From the cell containing the given text, extract its center point as [X, Y] coordinate. 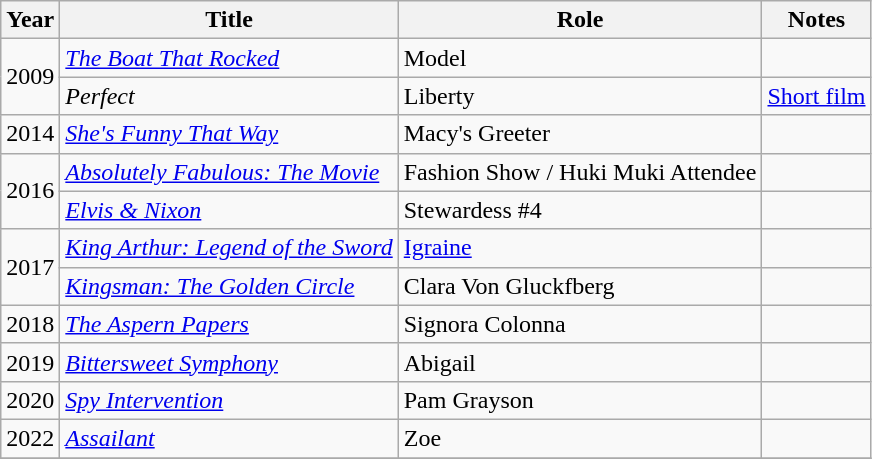
Stewardess #4 [580, 210]
2016 [30, 191]
2018 [30, 324]
Igraine [580, 248]
2020 [30, 400]
Spy Intervention [229, 400]
Role [580, 20]
Macy's Greeter [580, 134]
Model [580, 58]
King Arthur: Legend of the Sword [229, 248]
2014 [30, 134]
Liberty [580, 96]
Bittersweet Symphony [229, 362]
Signora Colonna [580, 324]
Pam Grayson [580, 400]
The Aspern Papers [229, 324]
Fashion Show / Huki Muki Attendee [580, 172]
Assailant [229, 438]
She's Funny That Way [229, 134]
2009 [30, 77]
Zoe [580, 438]
Perfect [229, 96]
Notes [816, 20]
The Boat That Rocked [229, 58]
2022 [30, 438]
Clara Von Gluckfberg [580, 286]
Short film [816, 96]
Kingsman: The Golden Circle [229, 286]
Elvis & Nixon [229, 210]
2017 [30, 267]
Year [30, 20]
Title [229, 20]
Absolutely Fabulous: The Movie [229, 172]
Abigail [580, 362]
2019 [30, 362]
